Return the (X, Y) coordinate for the center point of the cell that contains the specified text.  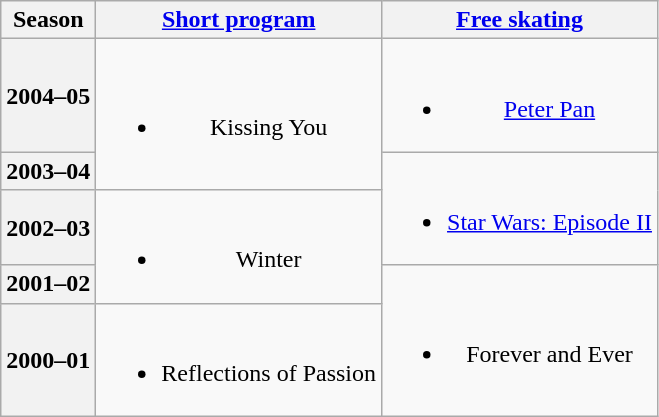
2002–03 (48, 228)
Free skating (520, 20)
Winter (239, 246)
2004–05 (48, 96)
Kissing You (239, 114)
Star Wars: Episode II (520, 208)
2000–01 (48, 360)
Season (48, 20)
2001–02 (48, 284)
Peter Pan (520, 96)
Reflections of Passion (239, 360)
Short program (239, 20)
2003–04 (48, 171)
Forever and Ever (520, 340)
